Pinpoint the cell where the given text exists, returning its [X, Y] midpoint coordinate. 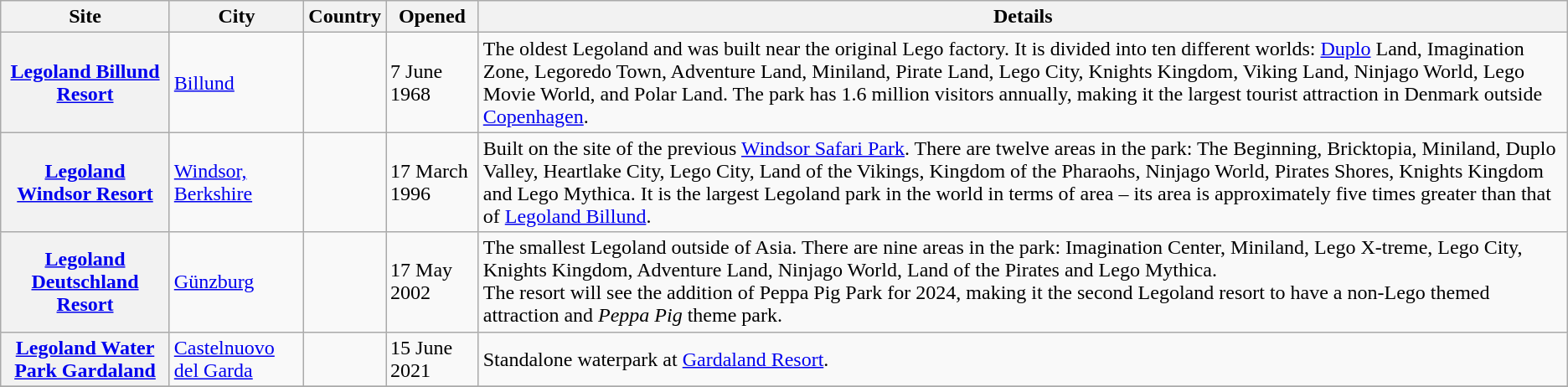
City [236, 17]
Billund [236, 82]
Opened [432, 17]
17 March 1996 [432, 183]
15 June 2021 [432, 359]
Country [345, 17]
Legoland Billund Resort [85, 82]
Standalone waterpark at Gardaland Resort. [1023, 359]
Legoland Deutschland Resort [85, 281]
7 June 1968 [432, 82]
17 May 2002 [432, 281]
Site [85, 17]
Details [1023, 17]
Legoland Water Park Gardaland [85, 359]
Günzburg [236, 281]
Windsor, Berkshire [236, 183]
Castelnuovo del Garda [236, 359]
Legoland Windsor Resort [85, 183]
